Return (x, y) of the center of cell containing provided text 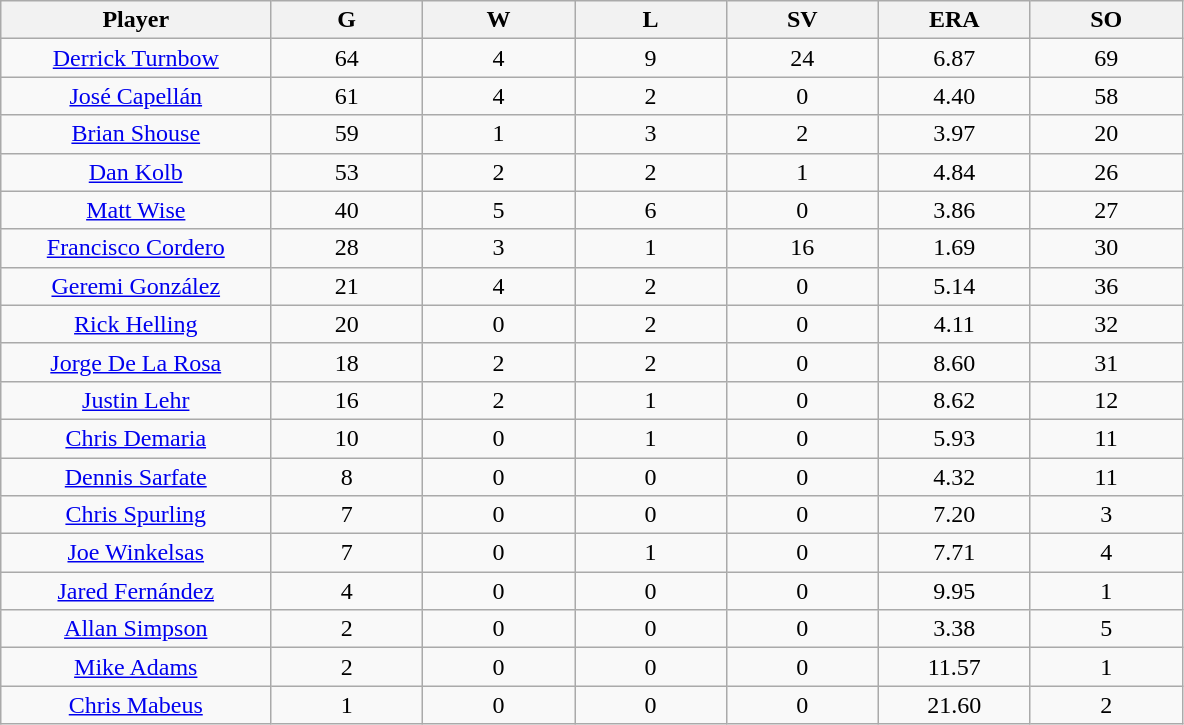
40 (347, 210)
Mike Adams (136, 667)
3.38 (954, 629)
1.69 (954, 248)
4.40 (954, 96)
Geremi González (136, 286)
21 (347, 286)
Justin Lehr (136, 400)
30 (1106, 248)
Dan Kolb (136, 172)
3.97 (954, 134)
W (499, 20)
18 (347, 362)
32 (1106, 324)
6 (651, 210)
Joe Winkelsas (136, 553)
4.11 (954, 324)
Derrick Turnbow (136, 58)
12 (1106, 400)
3.86 (954, 210)
26 (1106, 172)
5.93 (954, 438)
Jared Fernández (136, 591)
11.57 (954, 667)
53 (347, 172)
Jorge De La Rosa (136, 362)
SO (1106, 20)
59 (347, 134)
24 (802, 58)
Chris Demaria (136, 438)
L (651, 20)
SV (802, 20)
10 (347, 438)
64 (347, 58)
8 (347, 477)
9 (651, 58)
4.32 (954, 477)
9.95 (954, 591)
Matt Wise (136, 210)
27 (1106, 210)
21.60 (954, 705)
ERA (954, 20)
8.62 (954, 400)
6.87 (954, 58)
58 (1106, 96)
Chris Mabeus (136, 705)
Francisco Cordero (136, 248)
G (347, 20)
Chris Spurling (136, 515)
Player (136, 20)
José Capellán (136, 96)
Allan Simpson (136, 629)
31 (1106, 362)
Dennis Sarfate (136, 477)
8.60 (954, 362)
69 (1106, 58)
7.71 (954, 553)
4.84 (954, 172)
7.20 (954, 515)
36 (1106, 286)
61 (347, 96)
Rick Helling (136, 324)
5.14 (954, 286)
28 (347, 248)
Brian Shouse (136, 134)
